Identify which cell holds the provided text, then report its [X, Y] central coordinate. 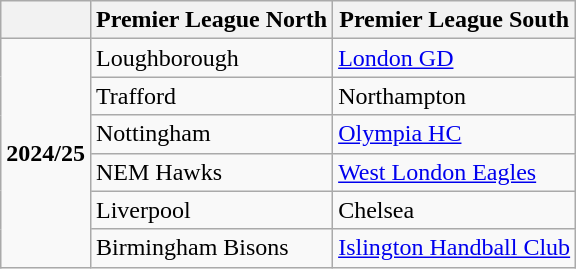
Premier League South [454, 20]
Premier League North [211, 20]
Olympia HC [454, 134]
Nottingham [211, 134]
Chelsea [454, 210]
Loughborough [211, 58]
Islington Handball Club [454, 248]
West London Eagles [454, 172]
Birmingham Bisons [211, 248]
London GD [454, 58]
Northampton [454, 96]
2024/25 [46, 153]
Trafford [211, 96]
Liverpool [211, 210]
NEM Hawks [211, 172]
